Scan for the cell matching the given text and deliver its (X, Y) coordinate at center. 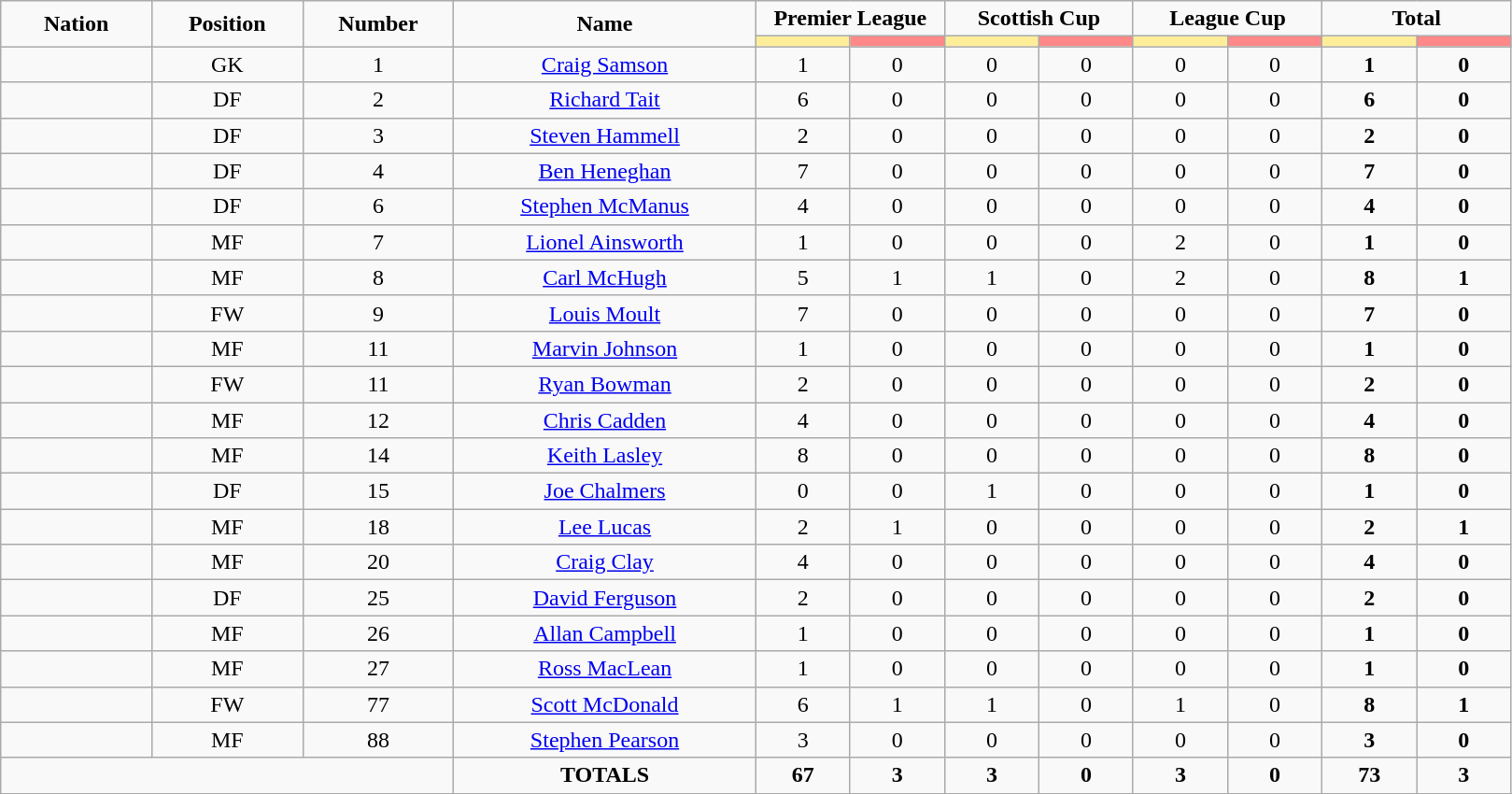
David Ferguson (605, 598)
18 (378, 527)
67 (803, 775)
Ben Heneghan (605, 171)
27 (378, 669)
Name (605, 24)
Craig Samson (605, 64)
Craig Clay (605, 562)
9 (378, 313)
Louis Moult (605, 313)
Number (378, 24)
Scott McDonald (605, 704)
26 (378, 633)
77 (378, 704)
15 (378, 491)
Scottish Cup (1039, 19)
Keith Lasley (605, 456)
Total (1417, 19)
Steven Hammell (605, 135)
73 (1369, 775)
Ryan Bowman (605, 384)
Position (227, 24)
25 (378, 598)
88 (378, 740)
Lionel Ainsworth (605, 242)
Ross MacLean (605, 669)
GK (227, 64)
Joe Chalmers (605, 491)
Stephen McManus (605, 206)
14 (378, 456)
Premier League (850, 19)
Chris Cadden (605, 419)
Carl McHugh (605, 277)
Stephen Pearson (605, 740)
20 (378, 562)
Nation (77, 24)
Marvin Johnson (605, 348)
League Cup (1227, 19)
Richard Tait (605, 100)
TOTALS (605, 775)
Lee Lucas (605, 527)
12 (378, 419)
Allan Campbell (605, 633)
5 (803, 277)
